Locate the cell with the specified text and output its (x, y) center coordinate. 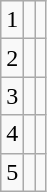
3 (12, 96)
4 (12, 134)
1 (12, 20)
2 (12, 58)
5 (12, 172)
